Return the [x, y] coordinate for the center point of the cell that contains the specified text.  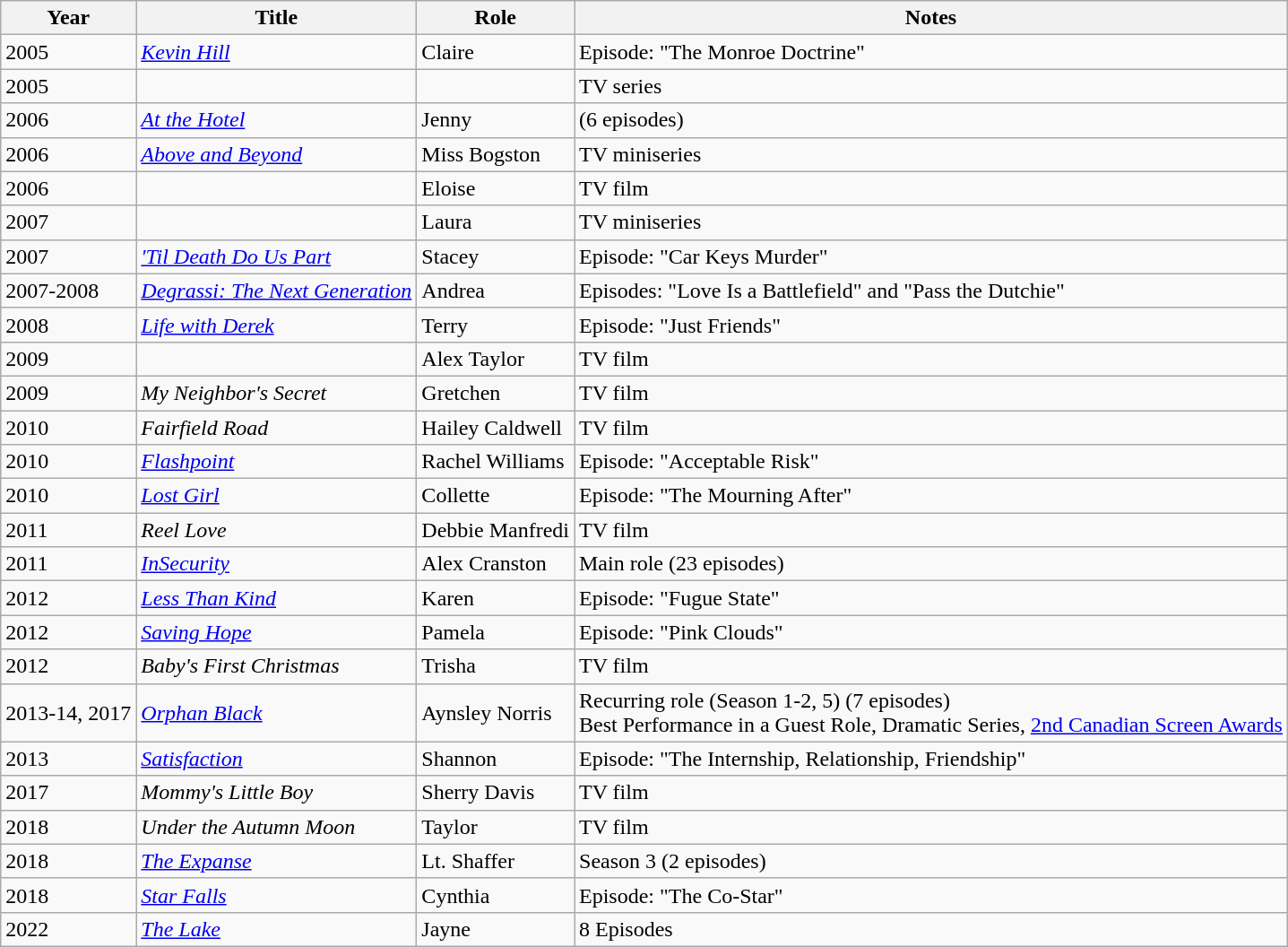
Trisha [496, 666]
2008 [68, 325]
Rachel Williams [496, 462]
Miss Bogston [496, 154]
Debbie Manfredi [496, 530]
Karen [496, 598]
Cynthia [496, 895]
Hailey Caldwell [496, 428]
Gretchen [496, 393]
Main role (23 episodes) [930, 564]
InSecurity [276, 564]
Episode: "Car Keys Murder" [930, 256]
Episode: "The Monroe Doctrine" [930, 52]
Title [276, 18]
Sherry Davis [496, 793]
Kevin Hill [276, 52]
Life with Derek [276, 325]
Stacey [496, 256]
Role [496, 18]
My Neighbor's Secret [276, 393]
2007-2008 [68, 291]
Episode: "Acceptable Risk" [930, 462]
Episode: "The Co-Star" [930, 895]
Jenny [496, 120]
Episode: "Pink Clouds" [930, 632]
Recurring role (Season 1-2, 5) (7 episodes)Best Performance in a Guest Role, Dramatic Series, 2nd Canadian Screen Awards [930, 712]
The Lake [276, 929]
2022 [68, 929]
Under the Autumn Moon [276, 827]
Episode: "The Mourning After" [930, 496]
Satisfaction [276, 759]
Orphan Black [276, 712]
Terry [496, 325]
Alex Taylor [496, 359]
Above and Beyond [276, 154]
2013-14, 2017 [68, 712]
Star Falls [276, 895]
Episodes: "Love Is a Battlefield" and "Pass the Dutchie" [930, 291]
Season 3 (2 episodes) [930, 861]
Aynsley Norris [496, 712]
At the Hotel [276, 120]
'Til Death Do Us Part [276, 256]
The Expanse [276, 861]
Less Than Kind [276, 598]
Episode: "Fugue State" [930, 598]
Notes [930, 18]
Laura [496, 222]
Fairfield Road [276, 428]
2017 [68, 793]
2013 [68, 759]
Degrassi: The Next Generation [276, 291]
Baby's First Christmas [276, 666]
Shannon [496, 759]
Year [68, 18]
Taylor [496, 827]
Pamela [496, 632]
Jayne [496, 929]
Alex Cranston [496, 564]
Collette [496, 496]
Claire [496, 52]
TV series [930, 86]
Lt. Shaffer [496, 861]
Mommy's Little Boy [276, 793]
Flashpoint [276, 462]
8 Episodes [930, 929]
Lost Girl [276, 496]
(6 episodes) [930, 120]
Episode: "The Internship, Relationship, Friendship" [930, 759]
Saving Hope [276, 632]
Episode: "Just Friends" [930, 325]
Reel Love [276, 530]
Eloise [496, 188]
Andrea [496, 291]
